Capture the cell that displays the provided text and extract its [x, y] central coordinate. 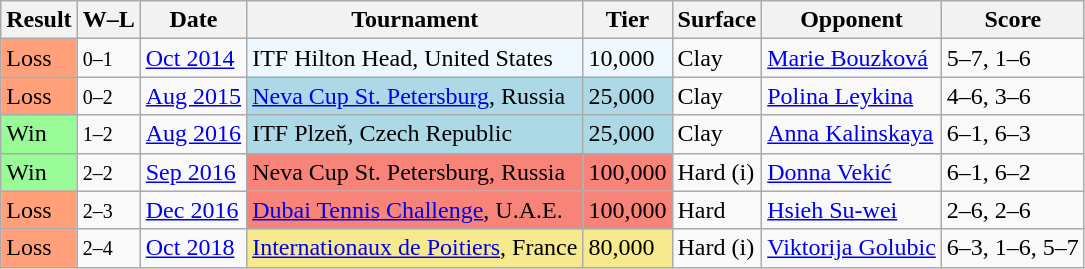
Oct 2018 [193, 248]
Dubai Tennis Challenge, U.A.E. [415, 210]
Aug 2016 [193, 134]
Dec 2016 [193, 210]
Date [193, 20]
W–L [108, 20]
6–1, 6–3 [1012, 134]
Anna Kalinskaya [852, 134]
4–6, 3–6 [1012, 96]
Donna Vekić [852, 172]
6–3, 1–6, 5–7 [1012, 248]
0–2 [108, 96]
6–1, 6–2 [1012, 172]
5–7, 1–6 [1012, 58]
ITF Hilton Head, United States [415, 58]
Surface [717, 20]
Hard [717, 210]
2–3 [108, 210]
Tier [628, 20]
Aug 2015 [193, 96]
80,000 [628, 248]
Polina Leykina [852, 96]
Viktorija Golubic [852, 248]
Opponent [852, 20]
Oct 2014 [193, 58]
Result [39, 20]
Internationaux de Poitiers, France [415, 248]
Hsieh Su-wei [852, 210]
Sep 2016 [193, 172]
2–2 [108, 172]
ITF Plzeň, Czech Republic [415, 134]
0–1 [108, 58]
Score [1012, 20]
2–4 [108, 248]
2–6, 2–6 [1012, 210]
1–2 [108, 134]
Tournament [415, 20]
10,000 [628, 58]
Marie Bouzková [852, 58]
